Identify which cell holds the provided text, then report its (x, y) central coordinate. 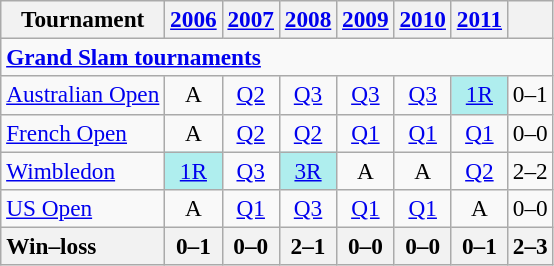
French Open (83, 133)
3R (308, 170)
Wimbledon (83, 170)
2–3 (530, 246)
2008 (308, 19)
Australian Open (83, 95)
2–1 (308, 246)
2–2 (530, 170)
2006 (194, 19)
Tournament (83, 19)
Win–loss (83, 246)
2010 (422, 19)
2009 (366, 19)
US Open (83, 208)
2007 (250, 19)
Grand Slam tournaments (277, 57)
2011 (479, 19)
